Detect which cell encompasses the target text, then output its (X, Y) center coordinate. 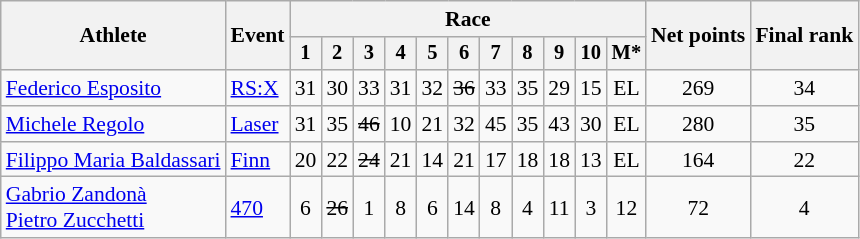
46 (369, 124)
11 (559, 208)
269 (698, 88)
Event (258, 36)
164 (698, 160)
45 (496, 124)
2 (337, 54)
7 (496, 54)
Net points (698, 36)
Race (468, 19)
15 (591, 88)
Finn (258, 160)
Athlete (114, 36)
RS:X (258, 88)
72 (698, 208)
M* (626, 54)
43 (559, 124)
9 (559, 54)
24 (369, 160)
Laser (258, 124)
Filippo Maria Baldassari (114, 160)
470 (258, 208)
5 (432, 54)
Gabrio ZandonàPietro Zucchetti (114, 208)
12 (626, 208)
13 (591, 160)
26 (337, 208)
17 (496, 160)
Final rank (804, 36)
Federico Esposito (114, 88)
36 (464, 88)
20 (306, 160)
Michele Regolo (114, 124)
29 (559, 88)
280 (698, 124)
34 (804, 88)
